Identify which cell holds the provided text, then report its (x, y) central coordinate. 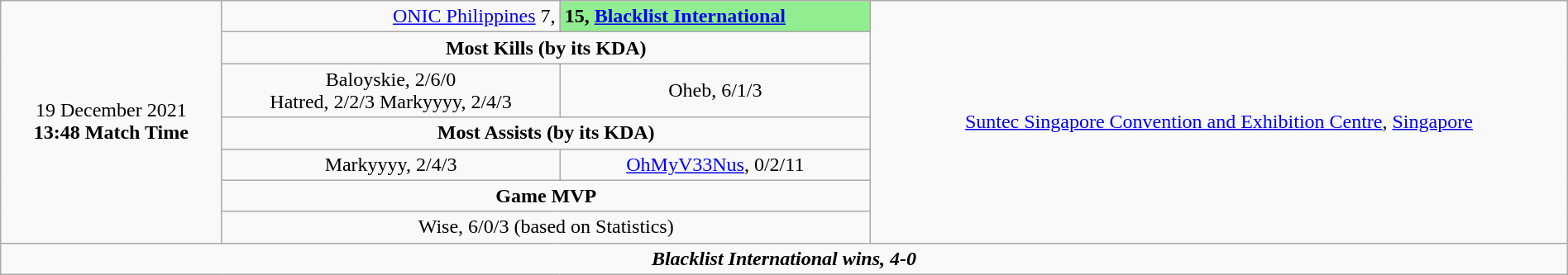
OhMyV33Nus, 0/2/11 (715, 164)
Suntec Singapore Convention and Exhibition Centre, Singapore (1219, 122)
Markyyyy, 2/4/3 (390, 164)
Wise, 6/0/3 (based on Statistics) (546, 227)
Most Assists (by its KDA) (546, 133)
Blacklist International wins, 4-0 (784, 258)
19 December 202113:48 Match Time (111, 122)
15, Blacklist International (715, 17)
Most Kills (by its KDA) (546, 48)
Baloyskie, 2/6/0Hatred, 2/2/3 Markyyyy, 2/4/3 (390, 91)
Oheb, 6/1/3 (715, 91)
ONIC Philippines 7, (390, 17)
Game MVP (546, 196)
